Pinpoint the cell where the given text exists, returning its (x, y) midpoint coordinate. 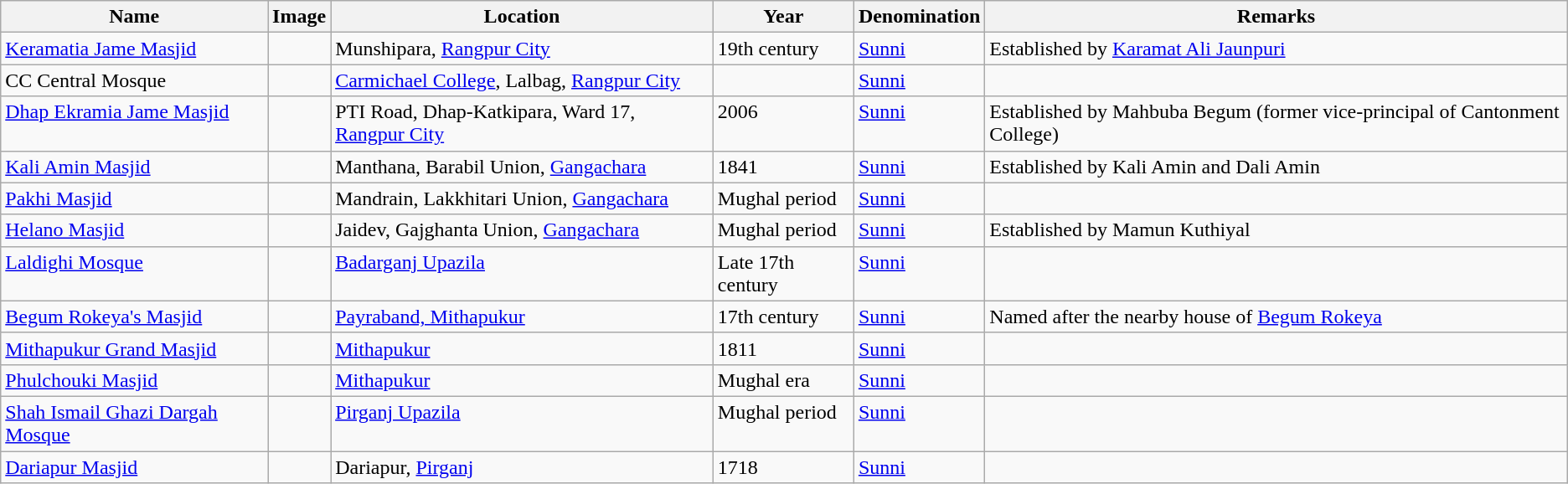
1811 (783, 348)
Keramatia Jame Masjid (134, 49)
Year (783, 17)
PTI Road, Dhap-Katkipara, Ward 17, Rangpur City (523, 124)
Munshipara, Rangpur City (523, 49)
Late 17th century (783, 273)
Manthana, Barabil Union, Gangachara (523, 167)
19th century (783, 49)
Payraband, Mithapukur (523, 317)
Location (523, 17)
Phulchouki Masjid (134, 380)
Dhap Ekramia Jame Masjid (134, 124)
Name (134, 17)
Denomination (919, 17)
Begum Rokeya's Masjid (134, 317)
Remarks (1277, 17)
17th century (783, 317)
Kali Amin Masjid (134, 167)
CC Central Mosque (134, 80)
Carmichael College, Lalbag, Rangpur City (523, 80)
Established by Karamat Ali Jaunpuri (1277, 49)
Mughal era (783, 380)
Pirganj Upazila (523, 424)
Mandrain, Lakkhitari Union, Gangachara (523, 198)
Helano Masjid (134, 230)
Established by Mahbuba Begum (former vice-principal of Cantonment College) (1277, 124)
Established by Kali Amin and Dali Amin (1277, 167)
Jaidev, Gajghanta Union, Gangachara (523, 230)
Image (300, 17)
1841 (783, 167)
Pakhi Masjid (134, 198)
Shah Ismail Ghazi Dargah Mosque (134, 424)
Dariapur Masjid (134, 466)
Laldighi Mosque (134, 273)
2006 (783, 124)
Established by Mamun Kuthiyal (1277, 230)
Named after the nearby house of Begum Rokeya (1277, 317)
1718 (783, 466)
Dariapur, Pirganj (523, 466)
Badarganj Upazila (523, 273)
Mithapukur Grand Masjid (134, 348)
